Return the [x, y] coordinate for the center point of the cell that contains the specified text.  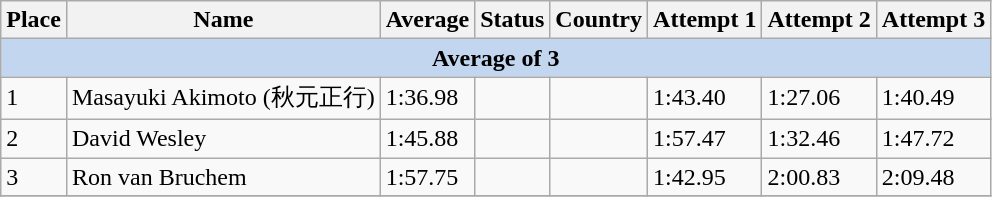
1:57.47 [705, 138]
2:00.83 [819, 177]
Ron van Bruchem [223, 177]
Attempt 2 [819, 20]
Status [512, 20]
Place [34, 20]
3 [34, 177]
Name [223, 20]
1:36.98 [428, 98]
Attempt 3 [933, 20]
1:57.75 [428, 177]
Average of 3 [496, 58]
1 [34, 98]
Attempt 1 [705, 20]
Average [428, 20]
1:32.46 [819, 138]
1:40.49 [933, 98]
2:09.48 [933, 177]
Masayuki Akimoto (秋元正行) [223, 98]
Country [599, 20]
1:27.06 [819, 98]
2 [34, 138]
1:43.40 [705, 98]
1:45.88 [428, 138]
1:47.72 [933, 138]
1:42.95 [705, 177]
David Wesley [223, 138]
